Determine the (x, y) coordinate at the center of the cell enclosing the given text.  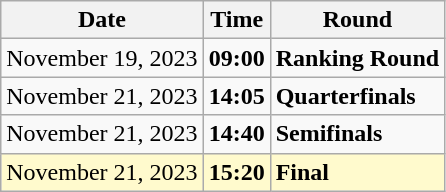
Date (102, 20)
09:00 (236, 58)
Round (357, 20)
Ranking Round (357, 58)
Semifinals (357, 134)
14:40 (236, 134)
Time (236, 20)
Final (357, 172)
15:20 (236, 172)
November 19, 2023 (102, 58)
Quarterfinals (357, 96)
14:05 (236, 96)
